From the cell containing the given text, extract its center point as (x, y) coordinate. 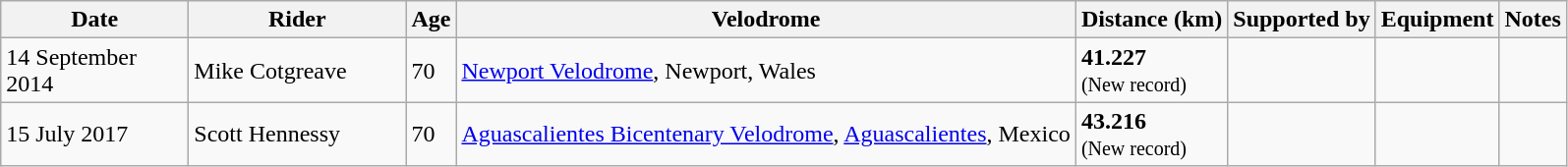
Aguascalientes Bicentenary Velodrome, Aguascalientes, Mexico (766, 134)
Scott Hennessy (297, 134)
Equipment (1437, 20)
Rider (297, 20)
Notes (1533, 20)
Velodrome (766, 20)
Distance (km) (1151, 20)
Age (431, 20)
41.227(New record) (1151, 71)
14 September 2014 (94, 71)
15 July 2017 (94, 134)
43.216(New record) (1151, 134)
Date (94, 20)
Newport Velodrome, Newport, Wales (766, 71)
Supported by (1302, 20)
Mike Cotgreave (297, 71)
